From the cell containing the given text, extract its center point as [X, Y] coordinate. 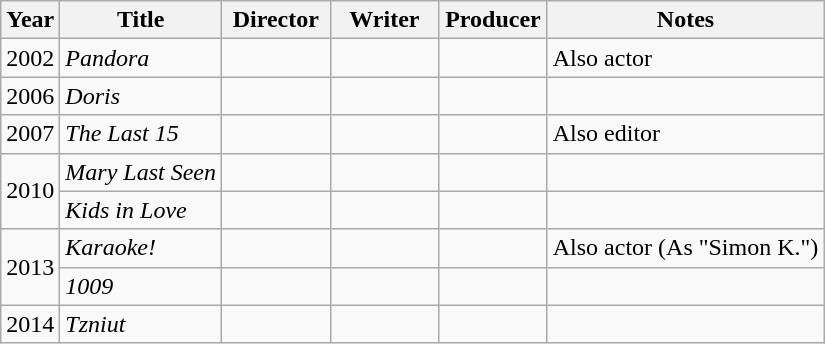
Director [276, 20]
Mary Last Seen [141, 172]
Producer [494, 20]
Kids in Love [141, 210]
Doris [141, 96]
Year [30, 20]
2006 [30, 96]
2014 [30, 324]
Also actor [686, 58]
Title [141, 20]
2002 [30, 58]
Notes [686, 20]
2013 [30, 267]
Also actor (As "Simon K.") [686, 248]
Also editor [686, 134]
Pandora [141, 58]
Karaoke! [141, 248]
The Last 15 [141, 134]
Writer [384, 20]
Tzniut [141, 324]
2007 [30, 134]
1009 [141, 286]
2010 [30, 191]
